For the text-containing cell, return its midpoint in (X, Y) coordinate format. 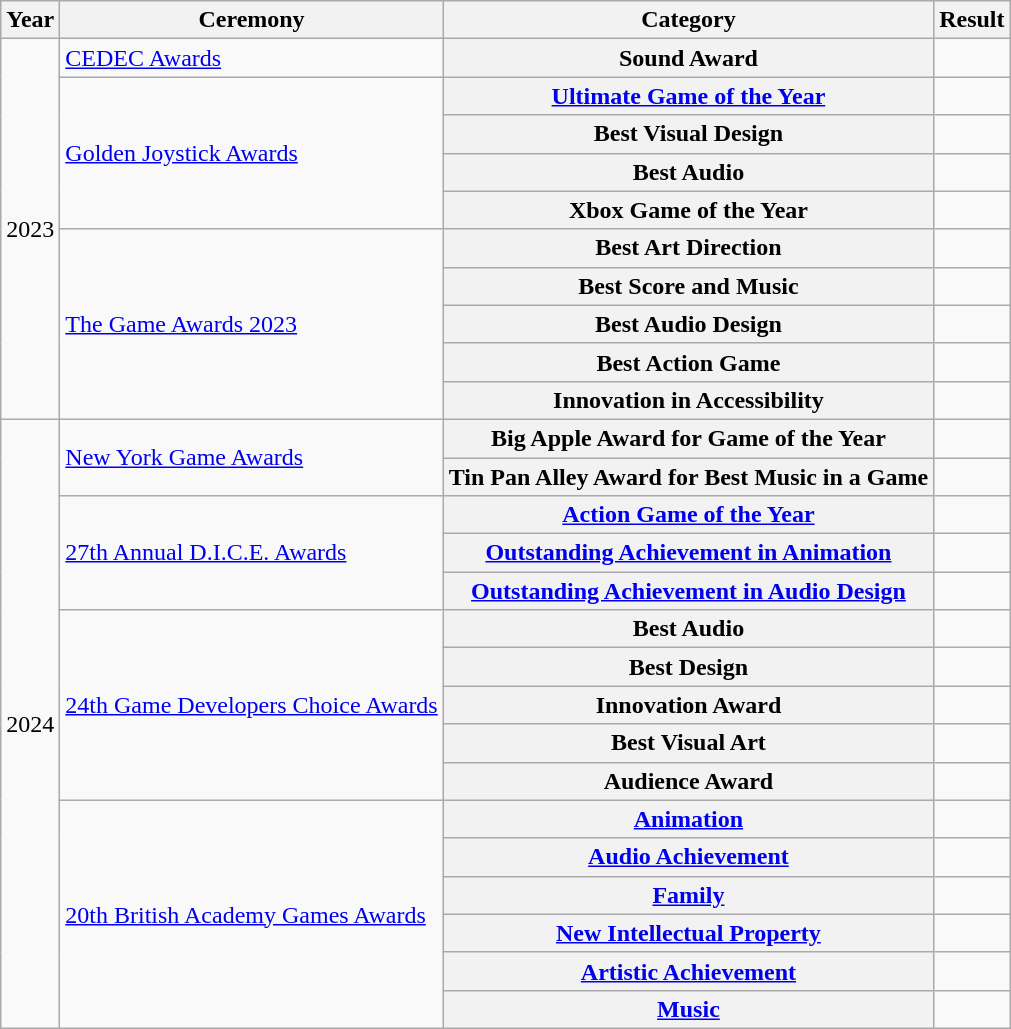
Action Game of the Year (688, 515)
The Game Awards 2023 (252, 324)
2023 (30, 230)
Outstanding Achievement in Audio Design (688, 591)
Xbox Game of the Year (688, 210)
Sound Award (688, 58)
Best Design (688, 667)
Music (688, 1009)
Animation (688, 819)
Innovation in Accessibility (688, 400)
Year (30, 20)
Best Score and Music (688, 286)
New York Game Awards (252, 457)
Best Audio Design (688, 324)
Audience Award (688, 781)
Tin Pan Alley Award for Best Music in a Game (688, 477)
New Intellectual Property (688, 933)
CEDEC Awards (252, 58)
Result (972, 20)
Ultimate Game of the Year (688, 96)
2024 (30, 724)
Ceremony (252, 20)
Outstanding Achievement in Animation (688, 553)
24th Game Developers Choice Awards (252, 705)
Best Visual Design (688, 134)
Family (688, 895)
Artistic Achievement (688, 971)
Best Art Direction (688, 248)
Big Apple Award for Game of the Year (688, 438)
Audio Achievement (688, 857)
Innovation Award (688, 705)
Best Action Game (688, 362)
Golden Joystick Awards (252, 153)
27th Annual D.I.C.E. Awards (252, 553)
20th British Academy Games Awards (252, 914)
Best Visual Art (688, 743)
Category (688, 20)
